Detect which cell encompasses the target text, then output its [X, Y] center coordinate. 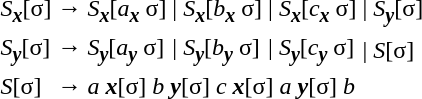
| Sy[by σ] [218, 50]
→ Sy[ay σ] [112, 50]
| Sy[cy σ] [312, 50]
